Provide the (x, y) coordinate of the cell's center where the given text is located.  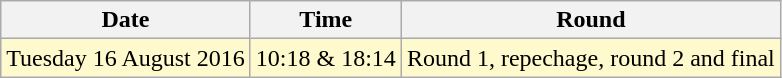
Tuesday 16 August 2016 (126, 58)
10:18 & 18:14 (326, 58)
Date (126, 20)
Round (590, 20)
Round 1, repechage, round 2 and final (590, 58)
Time (326, 20)
